Provide the [X, Y] coordinate of the cell's center where the given text is located.  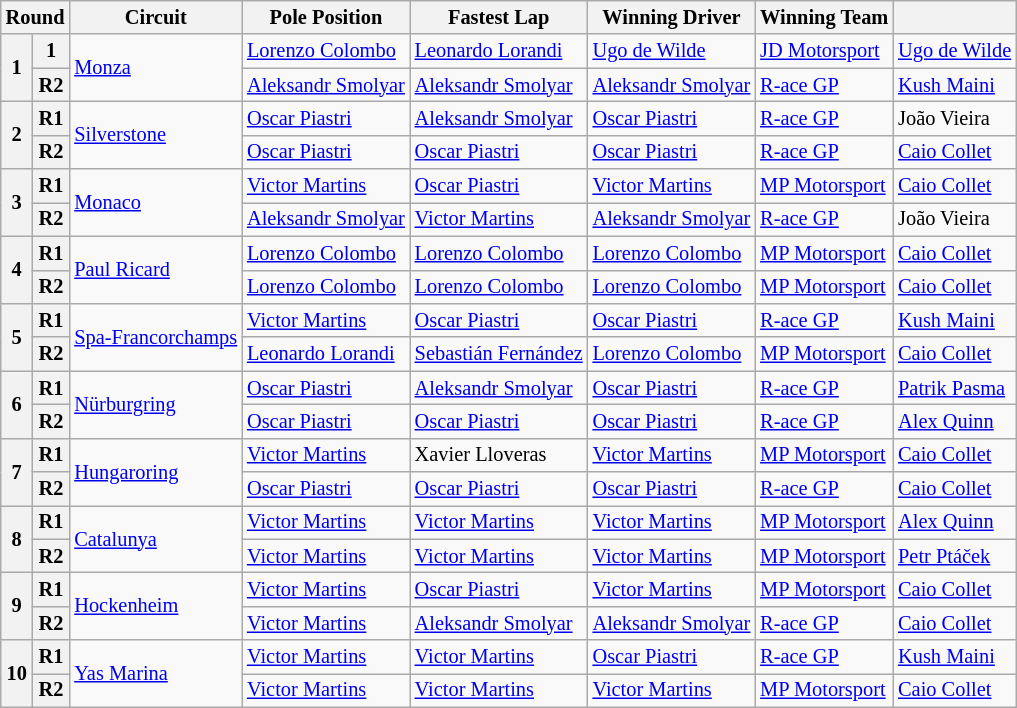
Hockenheim [156, 606]
Winning Team [824, 17]
Fastest Lap [499, 17]
Monza [156, 68]
5 [17, 336]
Nürburgring [156, 404]
4 [17, 270]
Yas Marina [156, 674]
Circuit [156, 17]
Sebastián Fernández [499, 354]
Hungaroring [156, 472]
Round [36, 17]
Paul Ricard [156, 270]
Catalunya [156, 538]
9 [17, 606]
8 [17, 538]
10 [17, 674]
JD Motorsport [824, 51]
Xavier Lloveras [499, 455]
2 [17, 134]
Patrik Pasma [954, 388]
7 [17, 472]
3 [17, 202]
Monaco [156, 202]
Silverstone [156, 134]
6 [17, 404]
Pole Position [326, 17]
Petr Ptáček [954, 556]
Winning Driver [672, 17]
Spa-Francorchamps [156, 336]
